Scan for the cell matching the given text and deliver its (x, y) coordinate at center. 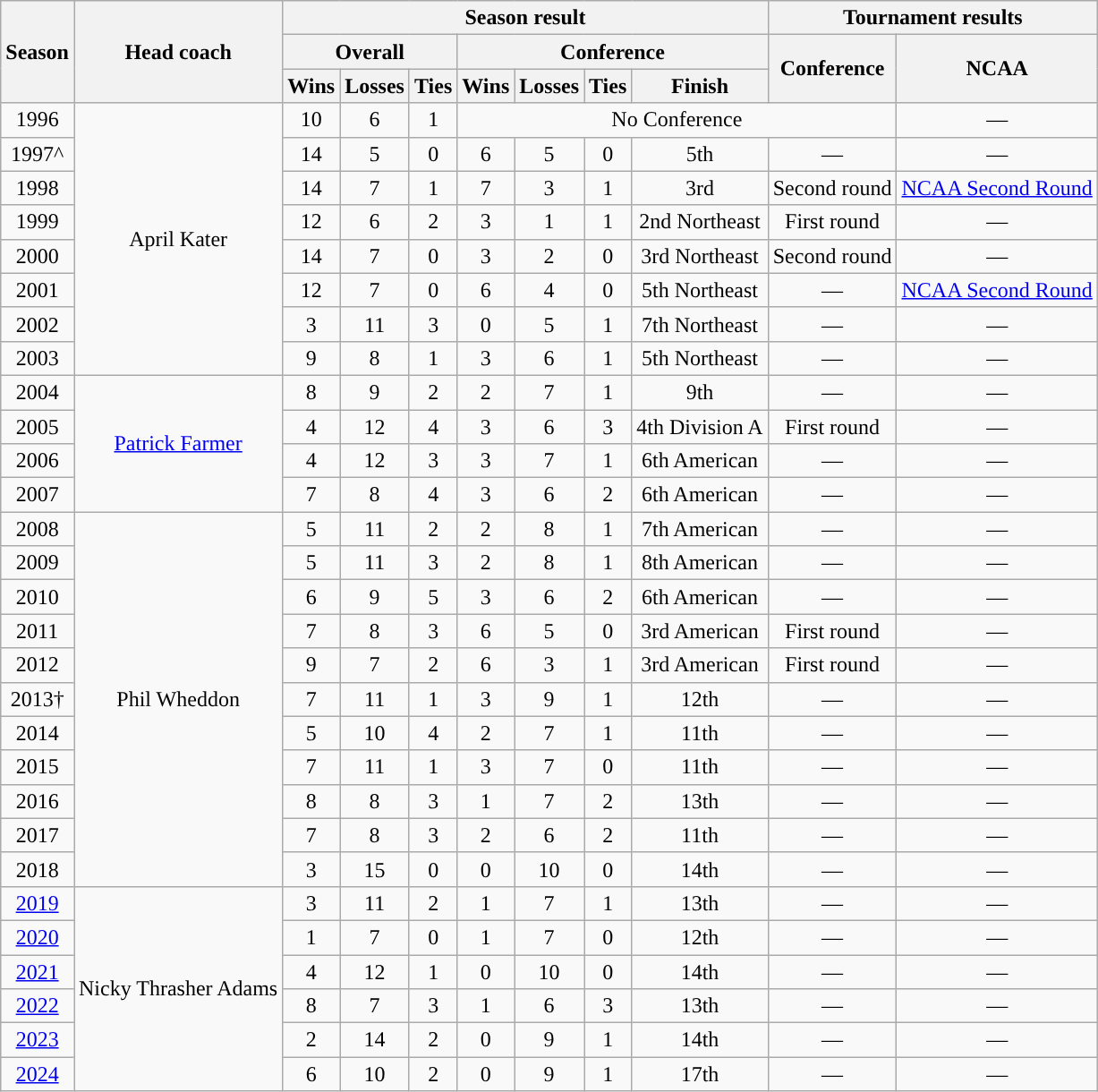
Season result (525, 18)
2019 (38, 903)
2008 (38, 529)
15 (375, 869)
Phil Wheddon (177, 700)
2007 (38, 495)
Finish (700, 86)
1997^ (38, 154)
Head coach (177, 52)
2022 (38, 1006)
2015 (38, 767)
NCAA (997, 69)
2000 (38, 256)
2014 (38, 733)
Patrick Farmer (177, 443)
2017 (38, 835)
1999 (38, 222)
2023 (38, 1040)
2004 (38, 392)
2012 (38, 665)
2016 (38, 801)
2001 (38, 290)
2024 (38, 1074)
2006 (38, 461)
2020 (38, 937)
9th (700, 392)
5th (700, 154)
7th Northeast (700, 324)
17th (700, 1074)
3rd Northeast (700, 256)
2011 (38, 631)
2nd Northeast (700, 222)
2010 (38, 597)
4th Division A (700, 427)
No Conference (677, 120)
8th American (700, 563)
1996 (38, 120)
2003 (38, 358)
April Kater (177, 239)
2018 (38, 869)
Overall (370, 52)
Nicky Thrasher Adams (177, 988)
2013† (38, 699)
2021 (38, 971)
2005 (38, 427)
Season (38, 52)
2009 (38, 563)
1998 (38, 188)
3rd (700, 188)
2002 (38, 324)
Tournament results (932, 18)
7th American (700, 529)
